Locate the cell with the specified text and output its (x, y) center coordinate. 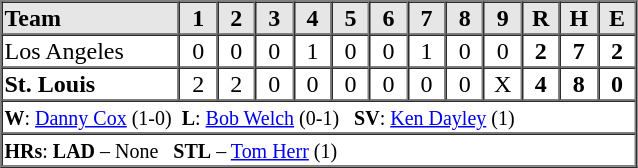
St. Louis (91, 84)
3 (274, 18)
W: Danny Cox (1-0) L: Bob Welch (0-1) SV: Ken Dayley (1) (319, 116)
Los Angeles (91, 50)
H (579, 18)
HRs: LAD – None STL – Tom Herr (1) (319, 150)
Team (91, 18)
E (617, 18)
9 (503, 18)
6 (388, 18)
R (541, 18)
5 (350, 18)
X (503, 84)
